Determine the (X, Y) coordinate at the center of the cell enclosing the given text.  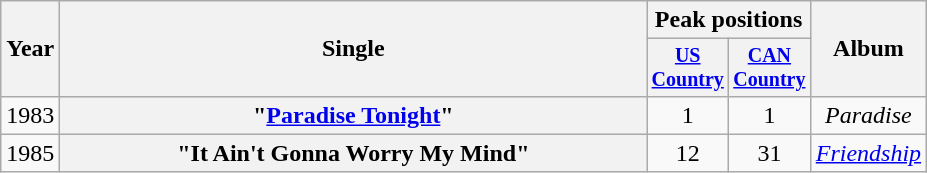
US Country (688, 68)
Paradise (868, 115)
12 (688, 153)
Year (30, 49)
Single (354, 49)
"Paradise Tonight" (354, 115)
1985 (30, 153)
Friendship (868, 153)
1983 (30, 115)
"It Ain't Gonna Worry My Mind" (354, 153)
CAN Country (770, 68)
31 (770, 153)
Album (868, 49)
Peak positions (728, 20)
